Provide the [x, y] coordinate of the cell's center where the given text is located.  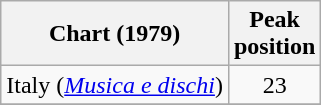
Italy (Musica e dischi) [115, 85]
Peakposition [274, 34]
23 [274, 85]
Chart (1979) [115, 34]
